Extract the (X, Y) coordinate from the center of the cell holding the provided text.  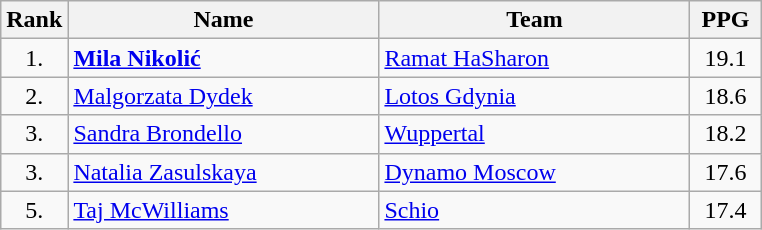
1. (34, 58)
Natalia Zasulskaya (224, 172)
18.2 (726, 134)
Schio (534, 210)
Mila Nikolić (224, 58)
17.4 (726, 210)
19.1 (726, 58)
Malgorzata Dydek (224, 96)
18.6 (726, 96)
Rank (34, 20)
Lotos Gdynia (534, 96)
Name (224, 20)
Team (534, 20)
PPG (726, 20)
Dynamo Moscow (534, 172)
17.6 (726, 172)
2. (34, 96)
Taj McWilliams (224, 210)
Sandra Brondello (224, 134)
Wuppertal (534, 134)
Ramat HaSharon (534, 58)
5. (34, 210)
